Identify which cell holds the provided text, then report its [x, y] central coordinate. 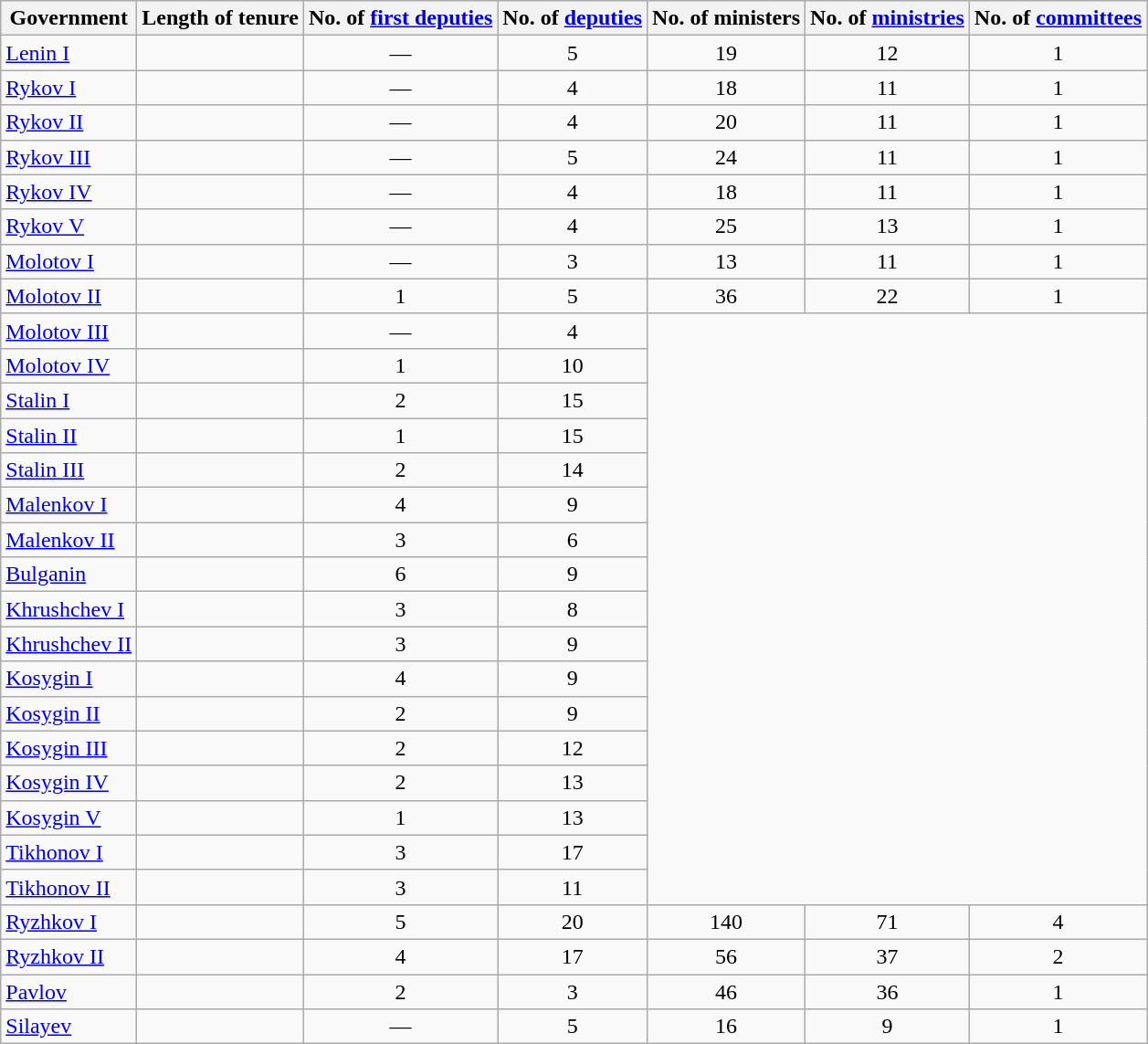
Kosygin V [69, 817]
Silayev [69, 1027]
Molotov II [69, 296]
Tikhonov I [69, 852]
Government [69, 18]
37 [888, 956]
Length of tenure [221, 18]
24 [727, 157]
Rykov IV [69, 192]
Molotov IV [69, 365]
Ryzhkov I [69, 922]
8 [573, 609]
46 [727, 991]
Kosygin IV [69, 783]
Lenin I [69, 53]
25 [727, 227]
Rykov III [69, 157]
No. of ministers [727, 18]
No. of ministries [888, 18]
Kosygin I [69, 679]
Stalin III [69, 470]
Pavlov [69, 991]
Rykov II [69, 122]
Bulganin [69, 575]
Molotov I [69, 261]
19 [727, 53]
140 [727, 922]
56 [727, 956]
Malenkov II [69, 540]
Kosygin III [69, 748]
No. of committees [1058, 18]
Stalin II [69, 436]
Ryzhkov II [69, 956]
Rykov I [69, 88]
22 [888, 296]
Stalin I [69, 400]
71 [888, 922]
Rykov V [69, 227]
10 [573, 365]
No. of deputies [573, 18]
14 [573, 470]
Khrushchev II [69, 644]
Khrushchev I [69, 609]
Malenkov I [69, 505]
16 [727, 1027]
No. of first deputies [400, 18]
Tikhonov II [69, 887]
Molotov III [69, 331]
Kosygin II [69, 713]
